Return (x, y) of the center of cell containing provided text 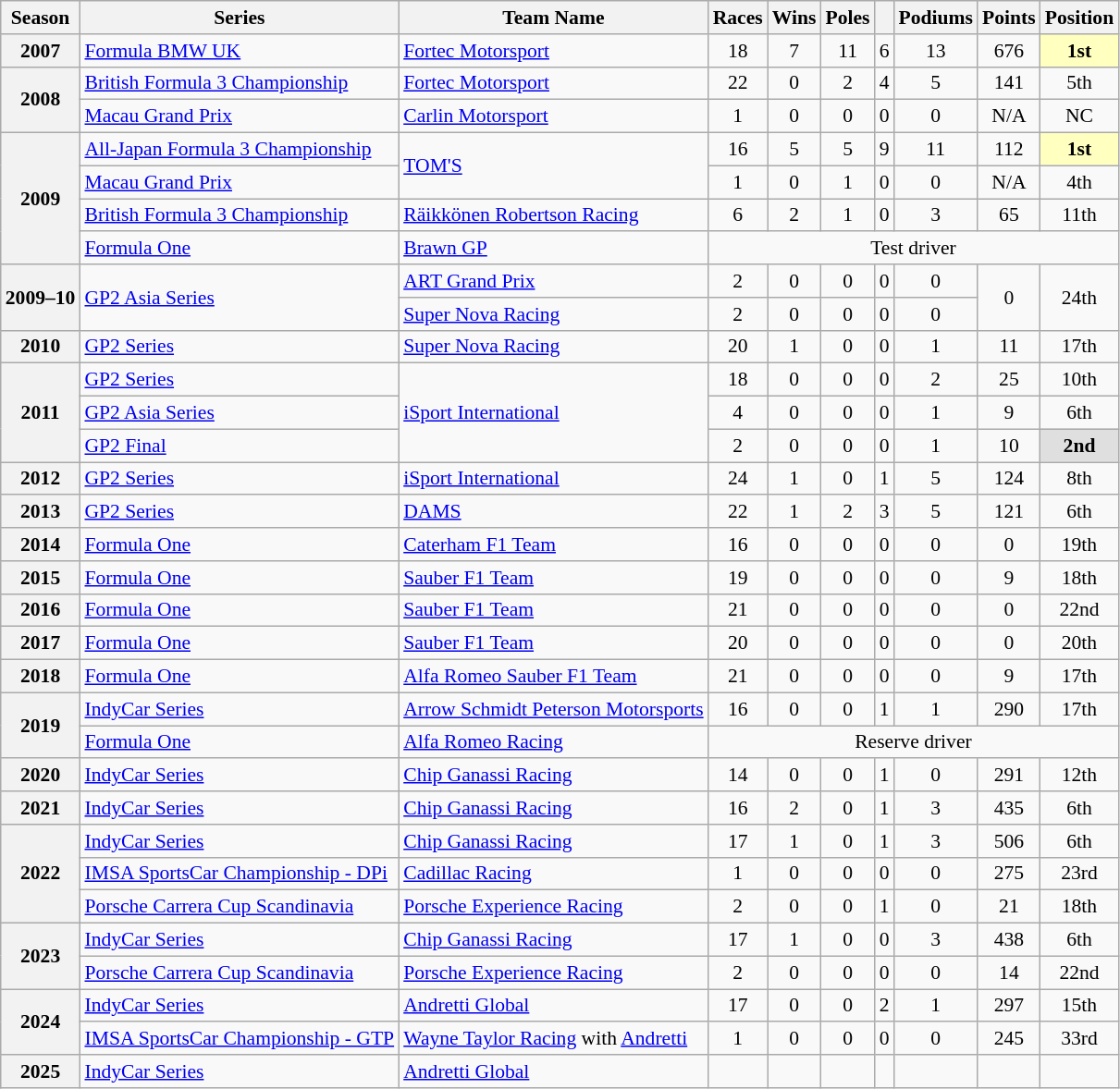
7 (794, 51)
2019 (41, 725)
IMSA SportsCar Championship - DPi (239, 874)
15th (1079, 1006)
IMSA SportsCar Championship - GTP (239, 1039)
Caterham F1 Team (553, 544)
Räikkönen Robertson Racing (553, 215)
11th (1079, 215)
Points (1009, 18)
290 (1009, 709)
12th (1079, 776)
All-Japan Formula 3 Championship (239, 150)
2010 (41, 347)
435 (1009, 808)
Cadillac Racing (553, 874)
2017 (41, 643)
275 (1009, 874)
5th (1079, 83)
676 (1009, 51)
2008 (41, 100)
2009 (41, 199)
112 (1009, 150)
25 (1009, 380)
Team Name (553, 18)
2018 (41, 677)
Poles (847, 18)
2021 (41, 808)
2020 (41, 776)
24 (738, 479)
Reserve driver (914, 742)
506 (1009, 841)
ART Grand Prix (553, 281)
Wayne Taylor Racing with Andretti (553, 1039)
33rd (1079, 1039)
Races (738, 18)
DAMS (553, 512)
2016 (41, 610)
Alfa Romeo Racing (553, 742)
Brawn GP (553, 249)
23rd (1079, 874)
4th (1079, 182)
Series (239, 18)
2007 (41, 51)
2013 (41, 512)
GP2 Final (239, 446)
Formula BMW UK (239, 51)
2023 (41, 956)
NC (1079, 116)
141 (1009, 83)
121 (1009, 512)
2024 (41, 1022)
2nd (1079, 446)
2015 (41, 578)
19th (1079, 544)
TOM'S (553, 166)
2011 (41, 412)
10 (1009, 446)
2009–10 (41, 298)
438 (1009, 940)
24th (1079, 298)
Position (1079, 18)
2022 (41, 875)
Test driver (914, 249)
291 (1009, 776)
19 (738, 578)
65 (1009, 215)
Carlin Motorsport (553, 116)
10th (1079, 380)
Arrow Schmidt Peterson Motorsports (553, 709)
13 (936, 51)
Wins (794, 18)
297 (1009, 1006)
245 (1009, 1039)
8th (1079, 479)
Alfa Romeo Sauber F1 Team (553, 677)
124 (1009, 479)
20th (1079, 643)
Season (41, 18)
2012 (41, 479)
2025 (41, 1071)
Podiums (936, 18)
2014 (41, 544)
